Output the [X, Y] coordinate of the center of the cell containing the given text.  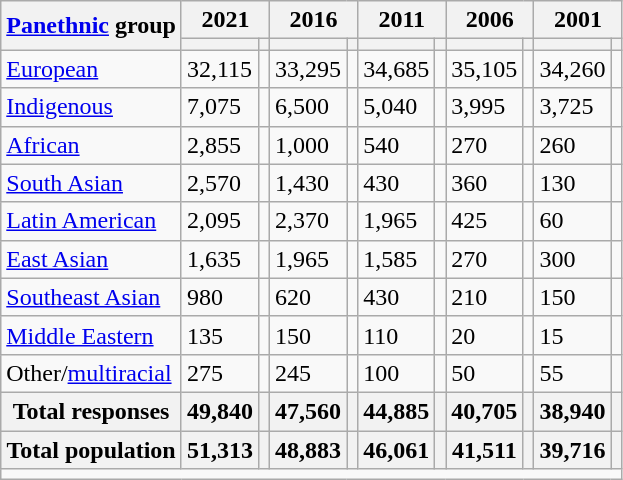
55 [572, 373]
European [92, 69]
540 [396, 145]
130 [572, 183]
East Asian [92, 259]
1,000 [308, 145]
Southeast Asian [92, 297]
2011 [402, 20]
300 [572, 259]
Middle Eastern [92, 335]
2,095 [220, 221]
3,725 [572, 107]
60 [572, 221]
3,995 [484, 107]
100 [396, 373]
980 [220, 297]
245 [308, 373]
48,883 [308, 449]
135 [220, 335]
20 [484, 335]
360 [484, 183]
38,940 [572, 411]
2,370 [308, 221]
34,685 [396, 69]
Other/multiracial [92, 373]
15 [572, 335]
50 [484, 373]
Total responses [92, 411]
1,430 [308, 183]
33,295 [308, 69]
2,855 [220, 145]
Total population [92, 449]
South Asian [92, 183]
210 [484, 297]
425 [484, 221]
110 [396, 335]
51,313 [220, 449]
Indigenous [92, 107]
1,635 [220, 259]
Panethnic group [92, 26]
44,885 [396, 411]
African [92, 145]
275 [220, 373]
2001 [578, 20]
620 [308, 297]
2016 [314, 20]
2021 [225, 20]
2,570 [220, 183]
260 [572, 145]
47,560 [308, 411]
41,511 [484, 449]
39,716 [572, 449]
32,115 [220, 69]
7,075 [220, 107]
5,040 [396, 107]
2006 [490, 20]
35,105 [484, 69]
Latin American [92, 221]
6,500 [308, 107]
34,260 [572, 69]
40,705 [484, 411]
49,840 [220, 411]
1,585 [396, 259]
46,061 [396, 449]
